Return the (x, y) coordinate for the center point of the cell that contains the specified text.  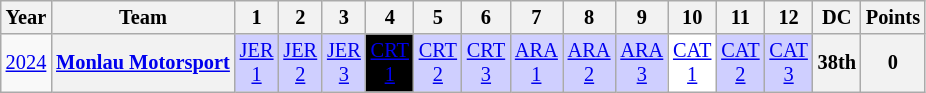
CAT3 (789, 63)
DC (837, 17)
CRT2 (438, 63)
ARA3 (642, 63)
CAT1 (692, 63)
38th (837, 63)
1 (257, 17)
0 (893, 63)
2024 (26, 63)
2 (300, 17)
Monlau Motorsport (143, 63)
10 (692, 17)
12 (789, 17)
8 (590, 17)
Points (893, 17)
CAT2 (740, 63)
ARA1 (536, 63)
Year (26, 17)
9 (642, 17)
JER1 (257, 63)
7 (536, 17)
4 (390, 17)
ARA2 (590, 63)
6 (486, 17)
Team (143, 17)
3 (344, 17)
JER2 (300, 63)
CRT3 (486, 63)
11 (740, 17)
JER3 (344, 63)
5 (438, 17)
CRT1 (390, 63)
